Determine the (X, Y) coordinate at the center of the cell enclosing the given text.  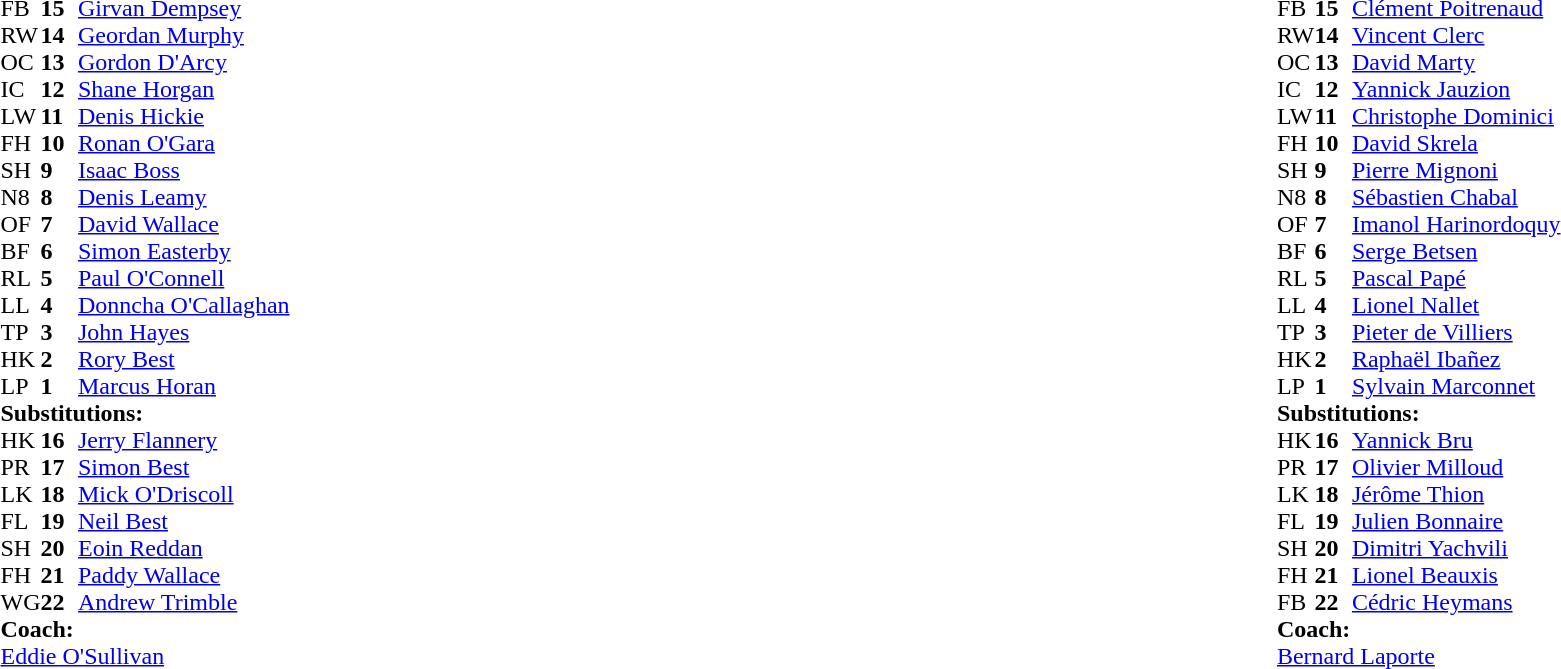
Pascal Papé (1456, 278)
Paul O'Connell (184, 278)
FB (1296, 602)
John Hayes (184, 332)
Isaac Boss (184, 170)
Sylvain Marconnet (1456, 386)
Eddie O'Sullivan (144, 656)
Pierre Mignoni (1456, 170)
Christophe Dominici (1456, 116)
Lionel Nallet (1456, 306)
David Wallace (184, 224)
Simon Best (184, 468)
David Skrela (1456, 144)
Imanol Harinordoquy (1456, 224)
Shane Horgan (184, 90)
Julien Bonnaire (1456, 522)
Raphaël Ibañez (1456, 360)
Geordan Murphy (184, 36)
WG (20, 602)
Eoin Reddan (184, 548)
Yannick Bru (1456, 440)
Yannick Jauzion (1456, 90)
Donncha O'Callaghan (184, 306)
Lionel Beauxis (1456, 576)
Bernard Laporte (1419, 656)
Vincent Clerc (1456, 36)
Neil Best (184, 522)
Serge Betsen (1456, 252)
Rory Best (184, 360)
Olivier Milloud (1456, 468)
Paddy Wallace (184, 576)
Jérôme Thion (1456, 494)
Dimitri Yachvili (1456, 548)
Ronan O'Gara (184, 144)
David Marty (1456, 62)
Denis Hickie (184, 116)
Andrew Trimble (184, 602)
Simon Easterby (184, 252)
Jerry Flannery (184, 440)
Pieter de Villiers (1456, 332)
Denis Leamy (184, 198)
Marcus Horan (184, 386)
Mick O'Driscoll (184, 494)
Sébastien Chabal (1456, 198)
Cédric Heymans (1456, 602)
Gordon D'Arcy (184, 62)
